Search for the cell housing the specified text and yield its (X, Y) center coordinate. 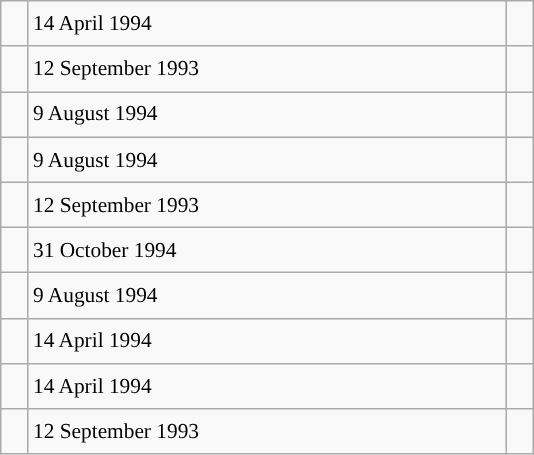
31 October 1994 (267, 250)
